For the text-containing cell, return its midpoint in (X, Y) coordinate format. 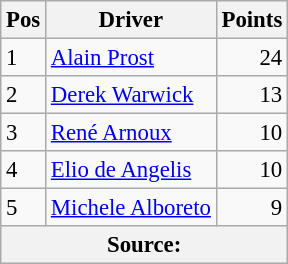
Source: (144, 245)
4 (24, 170)
Derek Warwick (132, 95)
24 (252, 58)
Points (252, 20)
Michele Alboreto (132, 208)
9 (252, 208)
2 (24, 95)
René Arnoux (132, 133)
Driver (132, 20)
3 (24, 133)
13 (252, 95)
5 (24, 208)
1 (24, 58)
Alain Prost (132, 58)
Elio de Angelis (132, 170)
Pos (24, 20)
